Return the [X, Y] coordinate for the center point of the cell that contains the specified text.  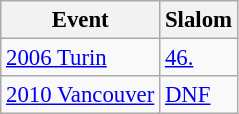
Slalom [199, 20]
46. [199, 58]
2010 Vancouver [80, 95]
2006 Turin [80, 58]
Event [80, 20]
DNF [199, 95]
